Capture the cell that displays the provided text and extract its [x, y] central coordinate. 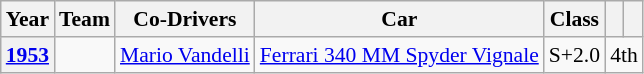
4th [624, 55]
Mario Vandelli [185, 55]
Team [84, 19]
Ferrari 340 MM Spyder Vignale [400, 55]
Class [574, 19]
S+2.0 [574, 55]
Car [400, 19]
Year [28, 19]
1953 [28, 55]
Co-Drivers [185, 19]
